Find where the given text appears and provide that cell's center as [X, Y] coordinate. 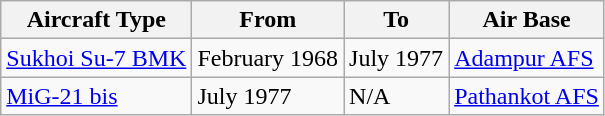
Aircraft Type [96, 20]
Air Base [527, 20]
February 1968 [268, 58]
Sukhoi Su-7 BMK [96, 58]
Adampur AFS [527, 58]
To [396, 20]
From [268, 20]
MiG-21 bis [96, 96]
Pathankot AFS [527, 96]
N/A [396, 96]
